Scan for the cell matching the given text and deliver its (X, Y) coordinate at center. 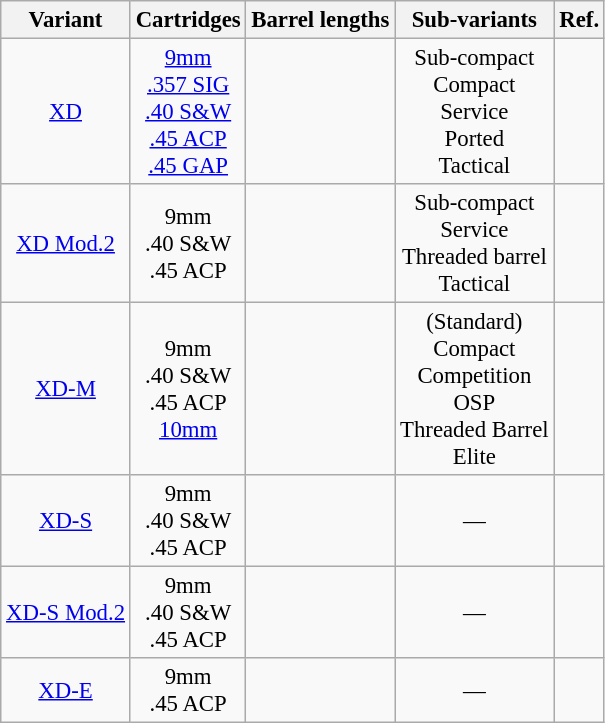
Ref. (579, 20)
(Standard)CompactCompetitionOSPThreaded BarrelElite (474, 390)
9mm.45 ACP (188, 690)
9mm.40 S&W.45 ACP10mm (188, 390)
XD-S (66, 521)
Barrel lengths (320, 20)
XD (66, 112)
Sub-variants (474, 20)
XD-M (66, 390)
XD-S Mod.2 (66, 613)
Sub-compactServiceThreaded barrelTactical (474, 244)
Cartridges (188, 20)
XD-E (66, 690)
9mm.357 SIG.40 S&W.45 ACP.45 GAP (188, 112)
Sub-compactCompactServicePortedTactical (474, 112)
XD Mod.2 (66, 244)
Variant (66, 20)
